Return (X, Y) of the center of cell containing provided text 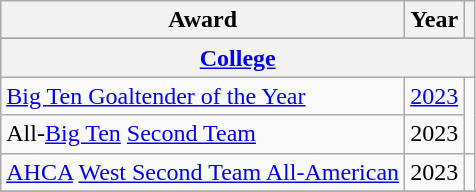
College (238, 58)
AHCA West Second Team All-American (203, 172)
All-Big Ten Second Team (203, 134)
Year (434, 20)
Award (203, 20)
Big Ten Goaltender of the Year (203, 96)
